For the text-containing cell, return its midpoint in [X, Y] coordinate format. 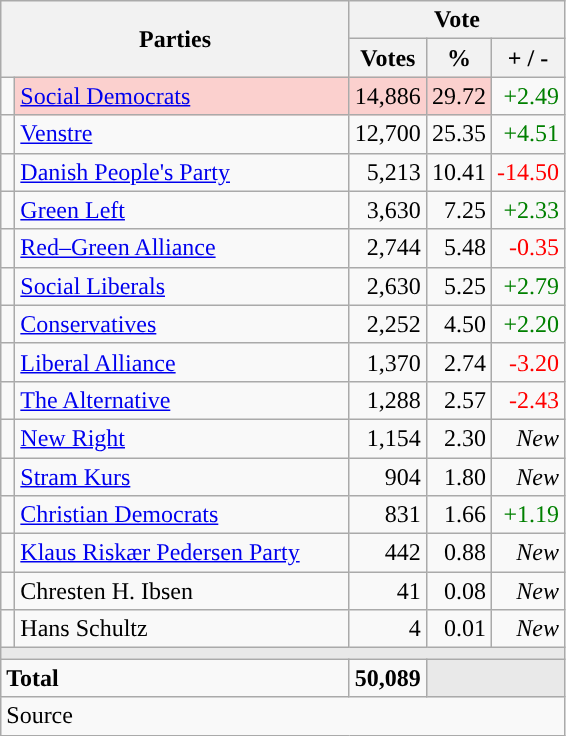
Stram Kurs [182, 477]
50,089 [388, 678]
5,213 [388, 172]
Parties [176, 39]
1,288 [388, 400]
Social Liberals [182, 286]
+2.79 [528, 286]
4 [388, 629]
1,370 [388, 362]
Christian Democrats [182, 515]
0.08 [458, 591]
1,154 [388, 438]
Red–Green Alliance [182, 248]
-14.50 [528, 172]
New Right [182, 438]
442 [388, 553]
Liberal Alliance [182, 362]
Hans Schultz [182, 629]
2,744 [388, 248]
Votes [388, 58]
Vote [456, 20]
Green Left [182, 210]
14,886 [388, 96]
Chresten H. Ibsen [182, 591]
+2.49 [528, 96]
1.66 [458, 515]
+2.20 [528, 324]
29.72 [458, 96]
904 [388, 477]
-2.43 [528, 400]
3,630 [388, 210]
41 [388, 591]
Conservatives [182, 324]
0.88 [458, 553]
25.35 [458, 134]
12,700 [388, 134]
0.01 [458, 629]
% [458, 58]
+1.19 [528, 515]
Social Democrats [182, 96]
7.25 [458, 210]
2.57 [458, 400]
4.50 [458, 324]
Venstre [182, 134]
The Alternative [182, 400]
2,630 [388, 286]
Klaus Riskær Pedersen Party [182, 553]
-0.35 [528, 248]
+ / - [528, 58]
831 [388, 515]
10.41 [458, 172]
5.48 [458, 248]
1.80 [458, 477]
2.74 [458, 362]
2.30 [458, 438]
Danish People's Party [182, 172]
-3.20 [528, 362]
Source [283, 716]
+2.33 [528, 210]
2,252 [388, 324]
5.25 [458, 286]
+4.51 [528, 134]
Total [176, 678]
